Locate the cell with the specified text and output its [x, y] center coordinate. 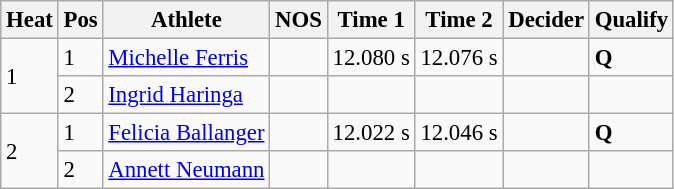
Decider [546, 20]
12.076 s [459, 58]
12.080 s [371, 58]
NOS [298, 20]
Felicia Ballanger [186, 133]
12.046 s [459, 133]
Time 1 [371, 20]
Michelle Ferris [186, 58]
12.022 s [371, 133]
Ingrid Haringa [186, 95]
Pos [80, 20]
Qualify [631, 20]
Athlete [186, 20]
Annett Neumann [186, 170]
Heat [30, 20]
Time 2 [459, 20]
